Return [X, Y] of the center of cell containing provided text 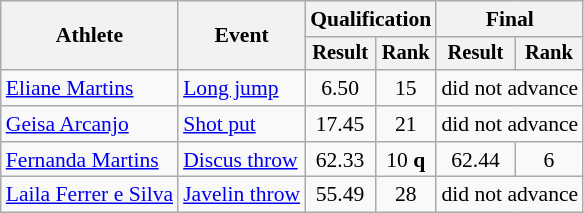
6.50 [340, 88]
10 q [406, 160]
Laila Ferrer e Silva [90, 195]
Javelin throw [242, 195]
21 [406, 124]
Fernanda Martins [90, 160]
Long jump [242, 88]
62.44 [475, 160]
Geisa Arcanjo [90, 124]
Discus throw [242, 160]
Final [510, 19]
Athlete [90, 36]
Qualification [370, 19]
62.33 [340, 160]
Event [242, 36]
Shot put [242, 124]
55.49 [340, 195]
17.45 [340, 124]
Eliane Martins [90, 88]
28 [406, 195]
6 [550, 160]
15 [406, 88]
